Find where the given text appears and provide that cell's center as (X, Y) coordinate. 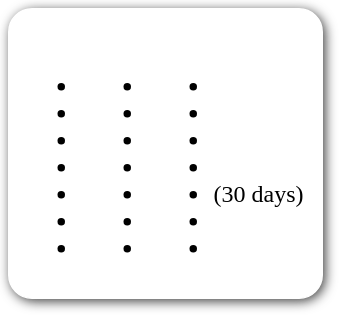
(30 days) (228, 154)
